Return [x, y] of the center of cell containing provided text 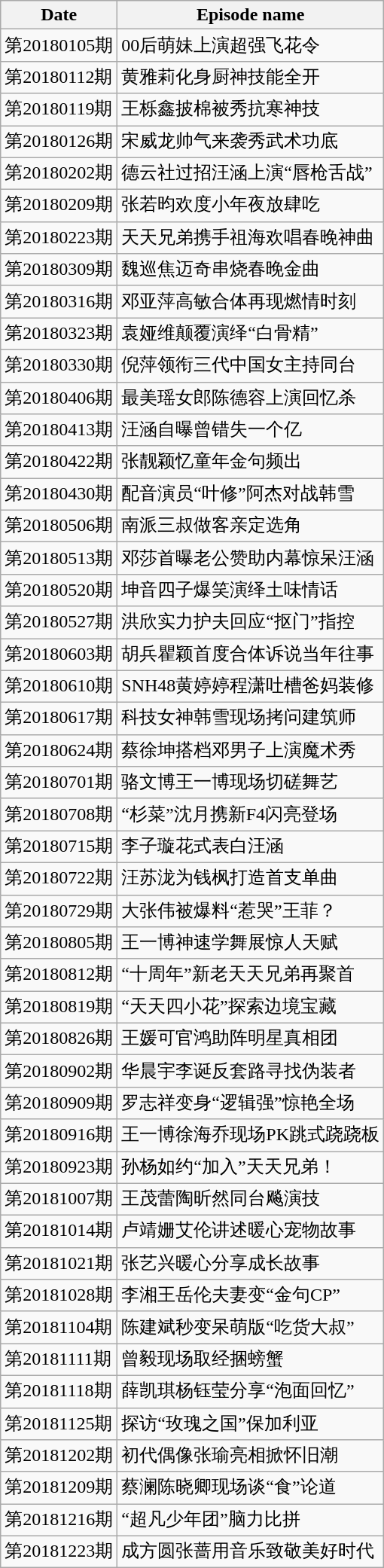
第20180406期 [59, 398]
第20180909期 [59, 1103]
第20181007期 [59, 1199]
黄雅莉化身厨神技能全开 [251, 77]
第20180805期 [59, 943]
第20181202期 [59, 1457]
Date [59, 15]
第20181104期 [59, 1327]
第20181125期 [59, 1423]
卢靖姗艾伦讲述暖心宠物故事 [251, 1232]
王栎鑫披棉被秀抗寒神技 [251, 110]
蔡澜陈晓卿现场谈“食”论道 [251, 1488]
成方圆张蔷用音乐致敬美好时代 [251, 1551]
第20180430期 [59, 494]
第20180323期 [59, 334]
第20180112期 [59, 77]
第20181021期 [59, 1264]
第20181216期 [59, 1520]
第20180202期 [59, 173]
倪萍领衔三代中国女主持同台 [251, 366]
第20180119期 [59, 110]
Episode name [251, 15]
“超凡少年团”脑力比拼 [251, 1520]
张若昀欢度小年夜放肆吃 [251, 206]
曾毅现场取经捆螃蟹 [251, 1360]
探访“玫瑰之国”保加利亚 [251, 1423]
邓亚萍高敏合体再现燃情时刻 [251, 301]
“天天四小花”探索边境宝藏 [251, 1008]
科技女神韩雪现场拷问建筑师 [251, 718]
第20180209期 [59, 206]
最美瑶女郎陈德容上演回忆杀 [251, 398]
孙杨如约“加入”天天兄弟！ [251, 1167]
SNH48黄婷婷程潇吐槽爸妈装修 [251, 687]
第20181223期 [59, 1551]
张靓颖忆童年金句频出 [251, 462]
第20180513期 [59, 559]
骆文博王一博现场切磋舞艺 [251, 783]
李子璇花式表白汪涵 [251, 847]
第20180105期 [59, 45]
第20180826期 [59, 1039]
汪苏泷为钱枫打造首支单曲 [251, 878]
第20180610期 [59, 687]
魏巡焦迈奇串烧春晚金曲 [251, 270]
胡兵瞿颖首度合体诉说当年往事 [251, 655]
第20180603期 [59, 655]
第20180309期 [59, 270]
第20181118期 [59, 1392]
华晨宇李诞反套路寻找伪装者 [251, 1071]
王媛可官鸿助阵明星真相团 [251, 1039]
第20180708期 [59, 815]
第20180916期 [59, 1136]
第20180923期 [59, 1167]
王一博神速学舞展惊人天赋 [251, 943]
蔡徐坤搭档邓男子上演魔术秀 [251, 750]
坤音四子爆笑演绎土味情话 [251, 590]
第20180812期 [59, 975]
配音演员“叶修”阿杰对战韩雪 [251, 494]
第20180819期 [59, 1008]
王一博徐海乔现场PK跳式跷跷板 [251, 1136]
第20180506期 [59, 526]
洪欣实力护夫回应“抠门”指控 [251, 622]
第20180520期 [59, 590]
第20181028期 [59, 1295]
第20181209期 [59, 1488]
第20180624期 [59, 750]
第20180330期 [59, 366]
袁娅维颠覆演绎“白骨精” [251, 334]
第20180701期 [59, 783]
汪涵自曝曾错失一个亿 [251, 431]
第20180422期 [59, 462]
薛凯琪杨钰莹分享“泡面回忆” [251, 1392]
第20181111期 [59, 1360]
第20180223期 [59, 238]
“十周年”新老天天兄弟再聚首 [251, 975]
第20180722期 [59, 878]
李湘王岳伦夫妻变“金句CP” [251, 1295]
第20180617期 [59, 718]
00后萌妹上演超强飞花令 [251, 45]
南派三叔做客亲定选角 [251, 526]
张艺兴暖心分享成长故事 [251, 1264]
“杉菜”沈月携新F4闪亮登场 [251, 815]
第20180316期 [59, 301]
第20181014期 [59, 1232]
陈建斌秒变呆萌版“吃货大叔” [251, 1327]
第20180729期 [59, 911]
第20180902期 [59, 1071]
初代偶像张瑜亮相掀怀旧潮 [251, 1457]
宋威龙帅气来袭秀武术功底 [251, 142]
大张伟被爆料“惹哭”王菲？ [251, 911]
天天兄弟携手祖海欢唱春晚神曲 [251, 238]
第20180527期 [59, 622]
第20180715期 [59, 847]
罗志祥变身“逻辑强”惊艳全场 [251, 1103]
邓莎首曝老公赞助内幕惊呆汪涵 [251, 559]
德云社过招汪涵上演“唇枪舌战” [251, 173]
第20180413期 [59, 431]
第20180126期 [59, 142]
王茂蕾陶昕然同台飚演技 [251, 1199]
